For the text-containing cell, return its midpoint in [x, y] coordinate format. 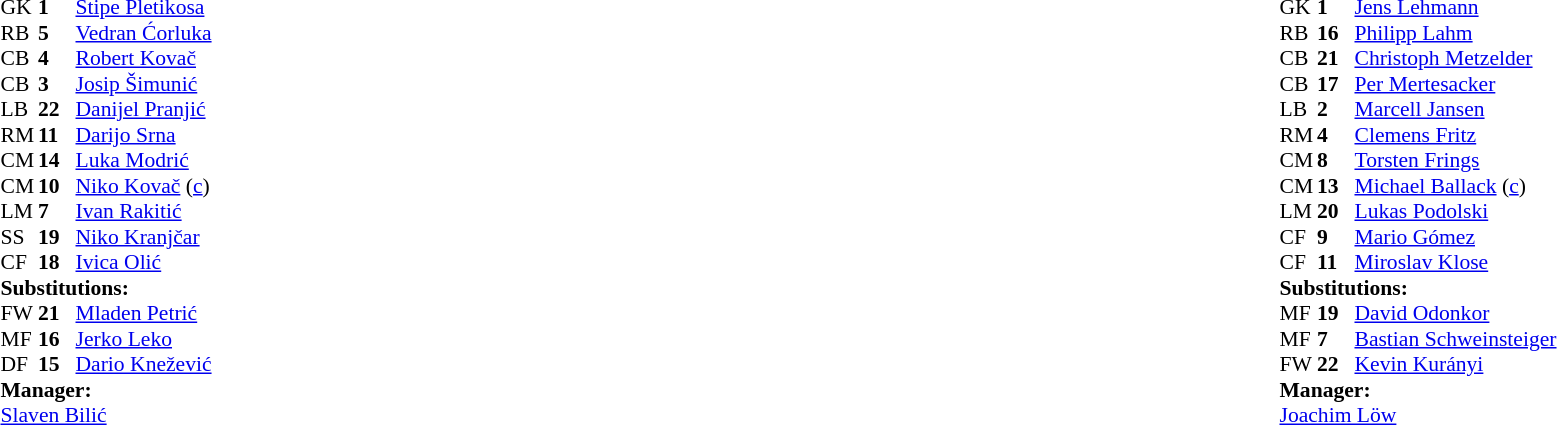
Michael Ballack (c) [1455, 186]
20 [1336, 211]
Darijo Srna [144, 135]
13 [1336, 186]
Ivan Rakitić [144, 211]
Danijel Pranjić [144, 109]
David Odonkor [1455, 313]
SS [19, 237]
Bastian Schweinsteiger [1455, 339]
Torsten Frings [1455, 161]
Niko Kranjčar [144, 237]
Philipp Lahm [1455, 33]
15 [57, 365]
Marcell Jansen [1455, 109]
5 [57, 33]
Dario Knežević [144, 365]
2 [1336, 109]
8 [1336, 161]
Mario Gómez [1455, 237]
9 [1336, 237]
Robert Kovač [144, 59]
Per Mertesacker [1455, 84]
18 [57, 263]
Vedran Ćorluka [144, 33]
14 [57, 161]
Josip Šimunić [144, 84]
Clemens Fritz [1455, 135]
Mladen Petrić [144, 313]
DF [19, 365]
Niko Kovač (c) [144, 186]
Miroslav Klose [1455, 263]
10 [57, 186]
17 [1336, 84]
3 [57, 84]
Lukas Podolski [1455, 211]
Kevin Kurányi [1455, 365]
Christoph Metzelder [1455, 59]
Ivica Olić [144, 263]
Jerko Leko [144, 339]
Luka Modrić [144, 161]
